Search for the cell housing the specified text and yield its [x, y] center coordinate. 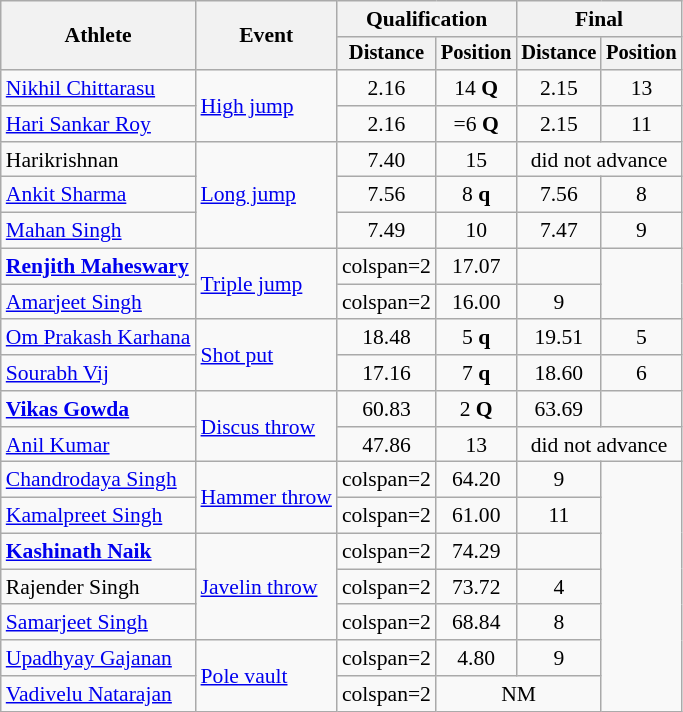
68.84 [476, 623]
Hari Sankar Roy [98, 124]
Final [598, 19]
Triple jump [266, 284]
7.49 [386, 231]
17.16 [386, 373]
Ankit Sharma [98, 195]
Upadhyay Gajanan [98, 658]
7 q [476, 373]
Kamalpreet Singh [98, 516]
6 [641, 373]
10 [476, 231]
7.40 [386, 160]
60.83 [386, 409]
19.51 [558, 338]
4.80 [476, 658]
61.00 [476, 516]
Discus throw [266, 426]
Pole vault [266, 676]
2 Q [476, 409]
Event [266, 36]
Vadivelu Natarajan [98, 694]
Shot put [266, 356]
Vikas Gowda [98, 409]
Kashinath Naik [98, 552]
Sourabh Vij [98, 373]
47.86 [386, 445]
Anil Kumar [98, 445]
14 Q [476, 88]
5 q [476, 338]
Harikrishnan [98, 160]
High jump [266, 106]
8 q [476, 195]
=6 Q [476, 124]
Samarjeet Singh [98, 623]
Javelin throw [266, 588]
74.29 [476, 552]
Nikhil Chittarasu [98, 88]
18.48 [386, 338]
Amarjeet Singh [98, 302]
Athlete [98, 36]
NM [518, 694]
Long jump [266, 196]
Qualification [426, 19]
63.69 [558, 409]
Mahan Singh [98, 231]
16.00 [476, 302]
Rajender Singh [98, 587]
73.72 [476, 587]
Renjith Maheswary [98, 267]
64.20 [476, 480]
15 [476, 160]
Om Prakash Karhana [98, 338]
4 [558, 587]
7.47 [558, 231]
Hammer throw [266, 498]
18.60 [558, 373]
Chandrodaya Singh [98, 480]
5 [641, 338]
17.07 [476, 267]
